From the cell containing the given text, extract its center point as [x, y] coordinate. 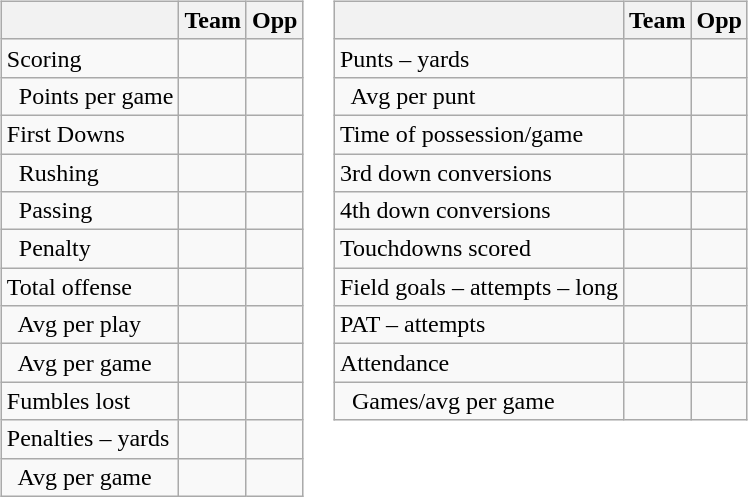
Field goals – attempts – long [478, 287]
Fumbles lost [90, 401]
Penalties – yards [90, 439]
Passing [90, 211]
Avg per play [90, 325]
Total offense [90, 287]
Punts – yards [478, 58]
Games/avg per game [478, 401]
PAT – attempts [478, 325]
Time of possession/game [478, 134]
Points per game [90, 96]
Scoring [90, 58]
4th down conversions [478, 211]
First Downs [90, 134]
Touchdowns scored [478, 249]
3rd down conversions [478, 173]
Rushing [90, 173]
Penalty [90, 249]
Avg per punt [478, 96]
Attendance [478, 363]
